Pinpoint the cell where the given text exists, returning its [X, Y] midpoint coordinate. 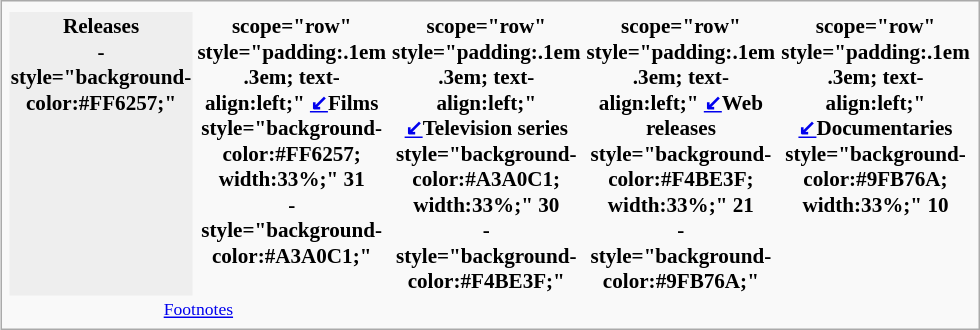
scope="row" style="padding:.1em .3em; text-align:left;" ↙Films style="background-color:#FF6257; width:33%;" 31- style="background-color:#A3A0C1;" [292, 154]
scope="row" style="padding:.1em .3em; text-align:left;" ↙Documentaries style="background-color:#9FB76A; width:33%;" 10 [876, 154]
Releases- style="background-color:#FF6257;" [101, 154]
Footnotes [198, 309]
